Provide the [X, Y] coordinate of the cell's center where the given text is located.  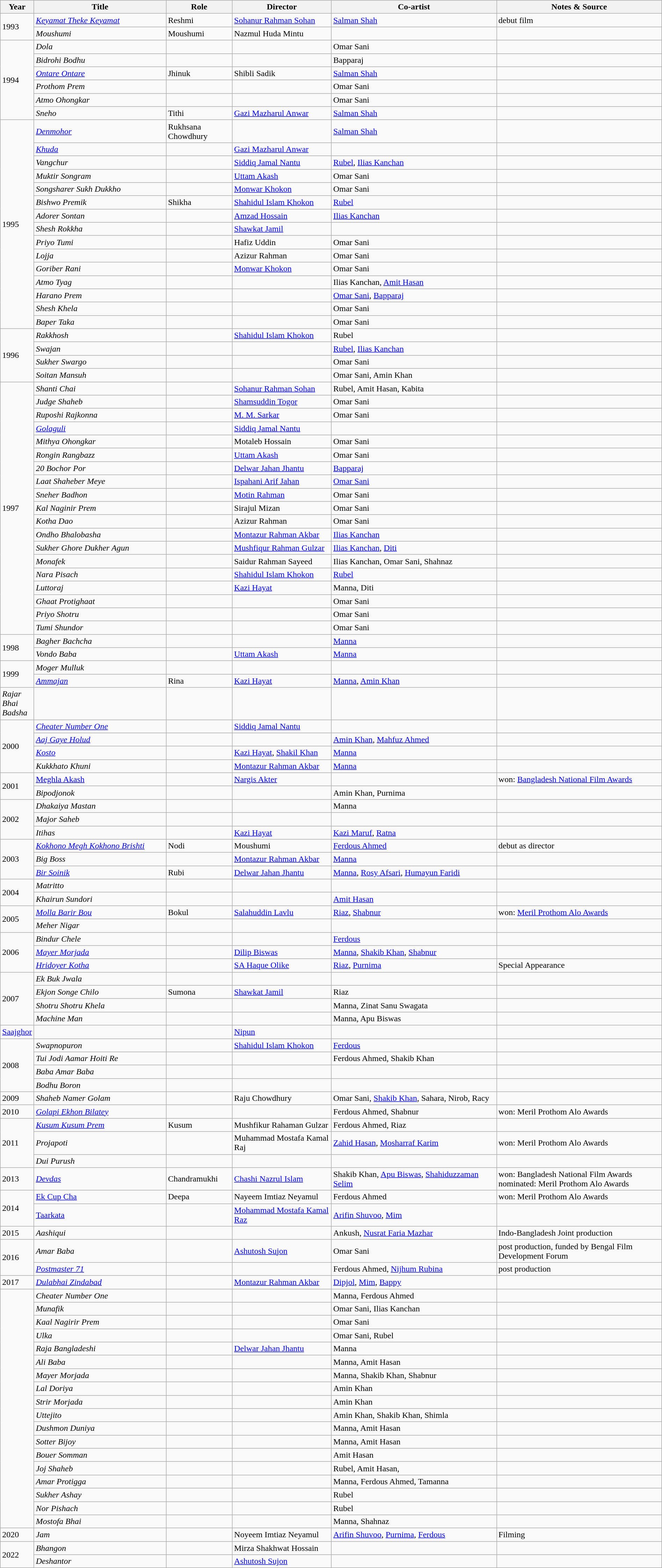
Special Appearance [579, 965]
Omar Sani, Ilias Kanchan [414, 1309]
Ulka [100, 1335]
Projapoti [100, 1143]
Ek Buk Jwala [100, 979]
Shesh Khela [100, 309]
Swajan [100, 348]
Manna, Shahnaz [414, 1522]
Nor Pishach [100, 1508]
1996 [17, 355]
Rukhsana Chowdhury [199, 131]
post production [579, 1269]
Motin Rahman [282, 495]
Khairun Sundori [100, 899]
Kukkhato Khuni [100, 766]
Title [100, 7]
1993 [17, 27]
2003 [17, 859]
Meher Nigar [100, 926]
Aaj Gaye Holud [100, 739]
Mirza Shakhwat Hossain [282, 1548]
Tumi Shundor [100, 628]
Bir Soinik [100, 873]
Rubel, Amit Hasan, Kabita [414, 389]
Riaz [414, 992]
Hridoyer Kotha [100, 965]
Ek Cup Cha [100, 1197]
Riaz, Purnima [414, 965]
Riaz, Shabnur [414, 912]
Machine Man [100, 1018]
Ghaat Protighaat [100, 601]
Aashiqui [100, 1233]
Mushfikur Rahaman Gulzar [282, 1125]
Omar Sani, Shakib Khan, Sahara, Nirob, Racy [414, 1098]
Judge Shaheb [100, 402]
Postmaster 71 [100, 1269]
Year [17, 7]
Bishwo Premik [100, 203]
SA Haque Olike [282, 965]
Indo-Bangladesh Joint production [579, 1233]
Shanti Chai [100, 389]
Chandramukhi [199, 1179]
Golaguli [100, 428]
Sotter Bijoy [100, 1442]
Raju Chowdhury [282, 1098]
Molla Barir Bou [100, 912]
2000 [17, 746]
Kazi Maruf, Ratna [414, 833]
Amin Khan, Shakib Khan, Shimla [414, 1415]
Deshantor [100, 1561]
2005 [17, 919]
2001 [17, 786]
Shotru Shotru Khela [100, 1005]
Ferdous Ahmed, Nijhum Rubina [414, 1269]
Sukher Ghore Dukher Agun [100, 548]
2006 [17, 952]
Arifin Shuvoo, Purnima, Ferdous [414, 1535]
Devdas [100, 1179]
Bidrohi Bodhu [100, 60]
debut film [579, 20]
won: Bangladesh National Film Awards [579, 779]
Bhangon [100, 1548]
Muhammad Mostafa Kamal Raj [282, 1143]
Lal Doriya [100, 1389]
Dipjol, Mim, Bappy [414, 1282]
Ilias Kanchan, Amit Hasan [414, 282]
Manna, Ferdous Ahmed [414, 1296]
20 Bochor Por [100, 468]
Mostofa Bhai [100, 1522]
1997 [17, 508]
Ankush, Nusrat Faria Mazhar [414, 1233]
Kusum [199, 1125]
Lojja [100, 256]
Hafiz Uddin [282, 242]
Priyo Tumi [100, 242]
Director [282, 7]
2010 [17, 1112]
Manna, Zinat Sanu Swagata [414, 1005]
Rubel, Amit Hasan, [414, 1468]
Zahid Hasan, Mosharraf Karim [414, 1143]
2007 [17, 999]
Soitan Mansuh [100, 375]
Monafek [100, 561]
Nargis Akter [282, 779]
Dushmon Duniya [100, 1428]
Amar Baba [100, 1251]
Notes & Source [579, 7]
Reshmi [199, 20]
Major Saheb [100, 819]
M. M. Sarkar [282, 415]
Sukher Swargo [100, 362]
Omar Sani, Amin Khan [414, 375]
Bagher Bachcha [100, 641]
Meghla Akash [100, 779]
Baper Taka [100, 322]
Kusum Kusum Prem [100, 1125]
Dhakaiya Mastan [100, 806]
2016 [17, 1258]
Amin Khan, Purnima [414, 793]
Omar Sani, Bapparaj [414, 295]
Ekjon Songe Chilo [100, 992]
Rajar Bhai Badsha [17, 704]
Strir Morjada [100, 1402]
Sneher Badhon [100, 495]
post production, funded by Bengal Film Development Forum [579, 1251]
Priyo Shotru [100, 614]
Muktir Songram [100, 176]
Prothom Prem [100, 87]
Shakib Khan, Apu Biswas, Shahiduzzaman Selim [414, 1179]
Manna, Rosy Afsari, Humayun Faridi [414, 873]
Omar Sani, Rubel [414, 1335]
Sukher Ashay [100, 1495]
Kaal Nagirir Prem [100, 1322]
2008 [17, 1065]
Bokul [199, 912]
Manna, Ferdous Ahmed, Tamanna [414, 1481]
Kazi Hayat, Shakil Khan [282, 753]
2022 [17, 1555]
Bouer Somman [100, 1455]
Chashi Nazrul Islam [282, 1179]
Raja Bangladeshi [100, 1349]
Matritto [100, 886]
Nara Pisach [100, 574]
Atmo Tyag [100, 282]
Mohammad Mostafa Kamal Raz [282, 1215]
Vangchur [100, 162]
Manna, Amin Khan [414, 681]
Kokhono Megh Kokhono Brishti [100, 846]
Ontare Ontare [100, 73]
Khuda [100, 149]
Rubi [199, 873]
Ilias Kanchan, Omar Sani, Shahnaz [414, 561]
Baba Amar Baba [100, 1072]
Keyamat Theke Keyamat [100, 20]
Bipodjonok [100, 793]
Itihas [100, 833]
Swapnopuron [100, 1045]
Sumona [199, 992]
2011 [17, 1143]
2013 [17, 1179]
Dui Purush [100, 1161]
Songsharer Sukh Dukkho [100, 189]
Nayeem Imtiaz Neyamul [282, 1197]
Co-artist [414, 7]
2002 [17, 819]
Jam [100, 1535]
Bindur Chele [100, 939]
2014 [17, 1208]
Laat Shaheber Meye [100, 481]
Kosto [100, 753]
Saidur Rahman Sayeed [282, 561]
Role [199, 7]
Kotha Dao [100, 521]
2015 [17, 1233]
Rakkhosh [100, 335]
Arifin Shuvoo, Mim [414, 1215]
Shibli Sadik [282, 73]
Big Boss [100, 859]
1994 [17, 80]
Salahuddin Lavlu [282, 912]
1999 [17, 674]
Dola [100, 47]
Adorer Sontan [100, 216]
Ondho Bhalobasha [100, 535]
Ferdous Ahmed, Shakib Khan [414, 1059]
2004 [17, 892]
Joj Shaheb [100, 1468]
Harano Prem [100, 295]
Goriber Rani [100, 269]
Ammajan [100, 681]
Atmo Ohongkar [100, 100]
Ali Baba [100, 1362]
Nipun [282, 1032]
Rina [199, 681]
Ispahani Arif Jahan [282, 481]
1998 [17, 648]
Nazmul Huda Mintu [282, 34]
Dilip Biswas [282, 952]
won: Bangladesh National Film Awards nominated: Meril Prothom Alo Awards [579, 1179]
1995 [17, 224]
Shaheb Namer Golam [100, 1098]
Shamsuddin Togor [282, 402]
Dulabhai Zindabad [100, 1282]
Mushfiqur Rahman Gulzar [282, 548]
Sirajul Mizan [282, 508]
Tithi [199, 113]
Vondo Baba [100, 654]
Nodi [199, 846]
Amzad Hossain [282, 216]
Filming [579, 1535]
Kal Naginir Prem [100, 508]
Ferdous Ahmed, Shabnur [414, 1112]
Golapi Ekhon Bilatey [100, 1112]
Shesh Rokkha [100, 229]
Tui Jodi Aamar Hoiti Re [100, 1059]
2017 [17, 1282]
2020 [17, 1535]
Noyeem Imtiaz Neyamul [282, 1535]
Manna, Apu Biswas [414, 1018]
Saajghor [17, 1032]
Rongin Rangbazz [100, 455]
Taarkata [100, 1215]
Amin Khan, Mahfuz Ahmed [414, 739]
Bodhu Boron [100, 1085]
Deepa [199, 1197]
Munafik [100, 1309]
Sneho [100, 113]
2009 [17, 1098]
Uttejito [100, 1415]
Jhinuk [199, 73]
Manna, Diti [414, 588]
Shikha [199, 203]
Motaleb Hossain [282, 442]
Ruposhi Rajkonna [100, 415]
Ilias Kanchan, Diti [414, 548]
Moger Mulluk [100, 668]
Ferdous Ahmed, Riaz [414, 1125]
Amar Protigga [100, 1481]
Denmohor [100, 131]
Luttoraj [100, 588]
Mithya Ohongkar [100, 442]
debut as director [579, 846]
